Capture the cell that displays the provided text and extract its (X, Y) central coordinate. 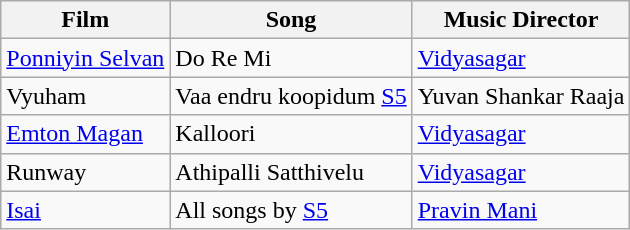
Athipalli Satthivelu (291, 172)
Music Director (521, 20)
Yuvan Shankar Raaja (521, 96)
Emton Magan (86, 134)
Ponniyin Selvan (86, 58)
All songs by S5 (291, 210)
Song (291, 20)
Do Re Mi (291, 58)
Vaa endru koopidum S5 (291, 96)
Runway (86, 172)
Film (86, 20)
Isai (86, 210)
Vyuham (86, 96)
Kalloori (291, 134)
Pravin Mani (521, 210)
